For the text-containing cell, return its midpoint in (X, Y) coordinate format. 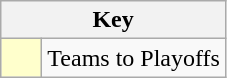
Key (114, 20)
Teams to Playoffs (134, 58)
